From the cell containing the given text, extract its center point as (X, Y) coordinate. 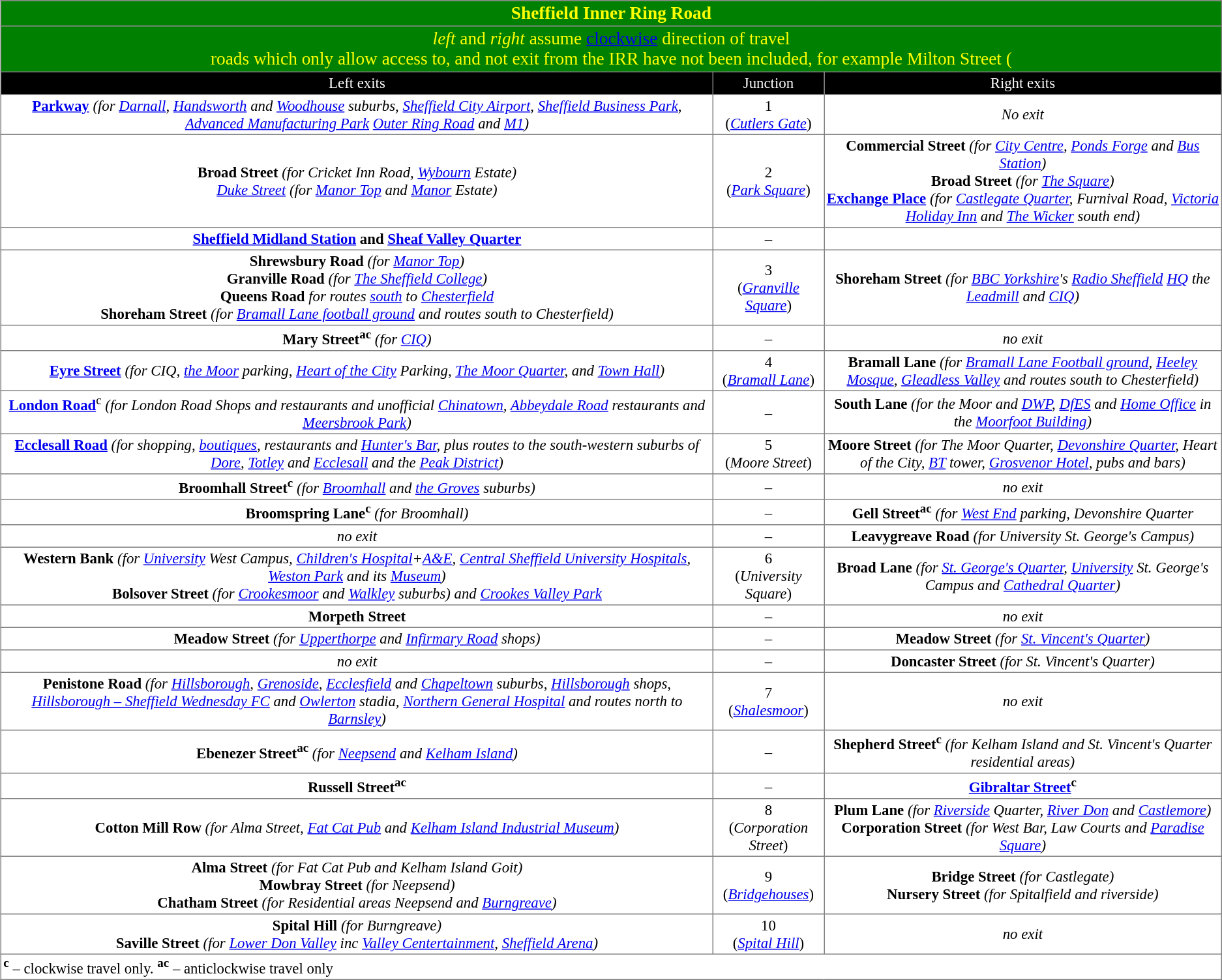
Alma Street (for Fat Cat Pub and Kelham Island Goit)Mowbray Street (for Neepsend)Chatham Street (for Residential areas Neepsend and Burngreave) (357, 885)
5(Moore Street) (768, 454)
South Lane (for the Moor and DWP, DfES and Home Office in the Moorfoot Building) (1023, 412)
9(Bridgehouses) (768, 885)
8(Corporation Street) (768, 827)
Gibraltar Streetc (1023, 786)
4(Bramall Lane) (768, 371)
No exit (1023, 115)
Meadow Street (for St. Vincent's Quarter) (1023, 639)
Moore Street (for The Moor Quarter, Devonshire Quarter, Heart of the City, BT tower, Grosvenor Hotel, pubs and bars) (1023, 454)
Doncaster Street (for St. Vincent's Quarter) (1023, 661)
2(Park Square) (768, 181)
1(Cutlers Gate) (768, 115)
London Roadc (for London Road Shops and restaurants and unofficial Chinatown, Abbeydale Road restaurants and Meersbrook Park) (357, 412)
Eyre Street (for CIQ, the Moor parking, Heart of the City Parking, The Moor Quarter, and Town Hall) (357, 371)
Bramall Lane (for Bramall Lane Football ground, Heeley Mosque, Gleadless Valley and routes south to Chesterfield) (1023, 371)
Meadow Street (for Upperthorpe and Infirmary Road shops) (357, 639)
Morpeth Street (357, 616)
Junction (768, 83)
Gell Streetac (for West End parking, Devonshire Quarter (1023, 512)
Shoreham Street (for BBC Yorkshire's Radio Sheffield HQ the Leadmill and CIQ) (1023, 288)
3(Granville Square) (768, 288)
Broomhall Streetc (for Broomhall and the Groves suburbs) (357, 486)
c – clockwise travel only. ac – anticlockwise travel only (612, 968)
7(Shalesmoor) (768, 702)
10(Spital Hill) (768, 934)
Leavygreave Road (for University St. George's Campus) (1023, 536)
Mary Streetac (for CIQ) (357, 338)
Right exits (1023, 83)
Broomspring Lanec (for Broomhall) (357, 512)
Russell Streetac (357, 786)
Bridge Street (for Castlegate)Nursery Street (for Spitalfield and riverside) (1023, 885)
Sheffield Inner Ring Road (612, 13)
Spital Hill (for Burngreave)Saville Street (for Lower Don Valley inc Valley Centertainment, Sheffield Arena) (357, 934)
Cotton Mill Row (for Alma Street, Fat Cat Pub and Kelham Island Industrial Museum) (357, 827)
Plum Lane (for Riverside Quarter, River Don and Castlemore)Corporation Street (for West Bar, Law Courts and Paradise Square) (1023, 827)
Broad Lane (for St. George's Quarter, University St. George's Campus and Cathedral Quarter) (1023, 576)
6(University Square) (768, 576)
Broad Street (for Cricket Inn Road, Wybourn Estate)Duke Street (for Manor Top and Manor Estate) (357, 181)
Shepherd Streetc (for Kelham Island and St. Vincent's Quarter residential areas) (1023, 752)
Left exits (357, 83)
Ebenezer Streetac (for Neepsend and Kelham Island) (357, 752)
Sheffield Midland Station and Sheaf Valley Quarter (357, 239)
